Provide the (X, Y) coordinate of the cell's center where the given text is located.  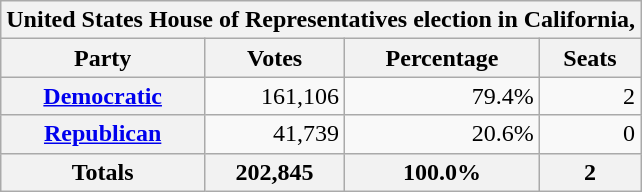
Percentage (442, 58)
Democratic (103, 96)
79.4% (442, 96)
100.0% (442, 172)
Republican (103, 134)
41,739 (275, 134)
Party (103, 58)
0 (590, 134)
Votes (275, 58)
161,106 (275, 96)
United States House of Representatives election in California, (321, 20)
20.6% (442, 134)
202,845 (275, 172)
Totals (103, 172)
Seats (590, 58)
